Return (x, y) of the center of cell containing provided text 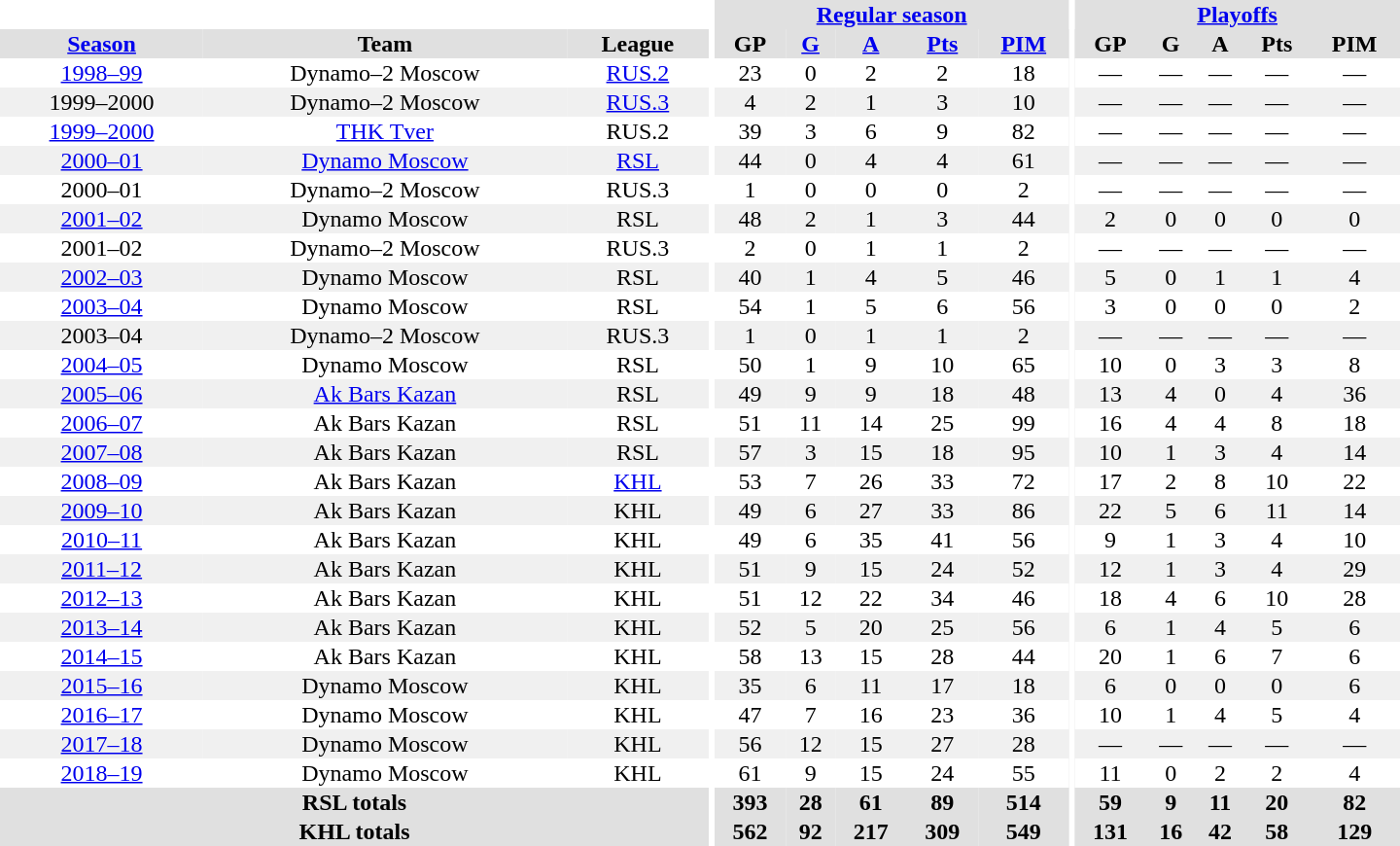
2008–09 (101, 481)
2002–03 (101, 277)
THK Tver (385, 131)
2004–05 (101, 365)
86 (1024, 511)
KHL totals (354, 831)
2010–11 (101, 540)
514 (1024, 802)
55 (1024, 773)
2012–13 (101, 598)
1998–99 (101, 73)
2015–16 (101, 686)
40 (751, 277)
89 (943, 802)
50 (751, 365)
95 (1024, 452)
Playoffs (1237, 15)
53 (751, 481)
131 (1110, 831)
2009–10 (101, 511)
26 (871, 481)
562 (751, 831)
Regular season (892, 15)
72 (1024, 481)
2007–08 (101, 452)
54 (751, 306)
42 (1221, 831)
217 (871, 831)
2016–17 (101, 715)
34 (943, 598)
League (638, 44)
2014–15 (101, 656)
2018–19 (101, 773)
39 (751, 131)
2006–07 (101, 423)
Season (101, 44)
47 (751, 715)
29 (1354, 569)
2013–14 (101, 627)
57 (751, 452)
2011–12 (101, 569)
RSL totals (354, 802)
Team (385, 44)
2017–18 (101, 744)
393 (751, 802)
2005–06 (101, 394)
129 (1354, 831)
99 (1024, 423)
549 (1024, 831)
92 (811, 831)
65 (1024, 365)
309 (943, 831)
59 (1110, 802)
41 (943, 540)
